Extract the [x, y] coordinate from the center of the cell holding the provided text.  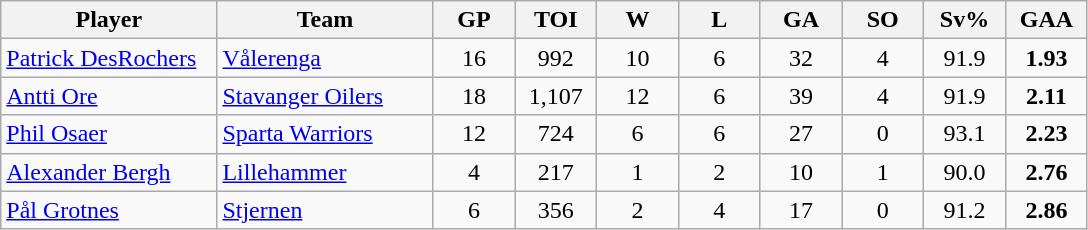
2.86 [1046, 210]
32 [801, 58]
Antti Ore [109, 96]
1.93 [1046, 58]
Stavanger Oilers [325, 96]
SO [883, 20]
2.23 [1046, 134]
Stjernen [325, 210]
356 [556, 210]
Vålerenga [325, 58]
39 [801, 96]
Lillehammer [325, 172]
90.0 [965, 172]
Team [325, 20]
2.76 [1046, 172]
W [638, 20]
2.11 [1046, 96]
724 [556, 134]
L [719, 20]
16 [474, 58]
217 [556, 172]
1,107 [556, 96]
18 [474, 96]
17 [801, 210]
Pål Grotnes [109, 210]
992 [556, 58]
Sparta Warriors [325, 134]
Sv% [965, 20]
GA [801, 20]
27 [801, 134]
Player [109, 20]
GP [474, 20]
TOI [556, 20]
93.1 [965, 134]
91.2 [965, 210]
GAA [1046, 20]
Alexander Bergh [109, 172]
Patrick DesRochers [109, 58]
Phil Osaer [109, 134]
